Scan for the cell matching the given text and deliver its [X, Y] coordinate at center. 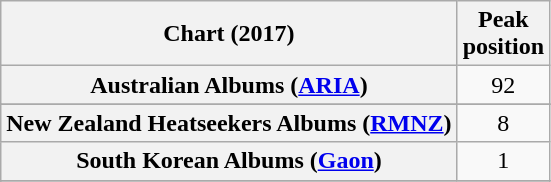
8 [503, 123]
92 [503, 85]
Chart (2017) [229, 34]
Peak position [503, 34]
South Korean Albums (Gaon) [229, 161]
Australian Albums (ARIA) [229, 85]
1 [503, 161]
New Zealand Heatseekers Albums (RMNZ) [229, 123]
